Extract the [X, Y] coordinate from the center of the cell holding the provided text.  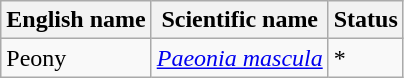
Scientific name [240, 20]
Peony [76, 58]
* [366, 58]
Status [366, 20]
English name [76, 20]
Paeonia mascula [240, 58]
